Identify which cell holds the provided text, then report its (x, y) central coordinate. 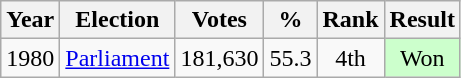
181,630 (220, 58)
55.3 (290, 58)
% (290, 20)
1980 (30, 58)
Rank (350, 20)
4th (350, 58)
Parliament (118, 58)
Result (422, 20)
Election (118, 20)
Votes (220, 20)
Won (422, 58)
Year (30, 20)
